Capture the cell that displays the provided text and extract its [x, y] central coordinate. 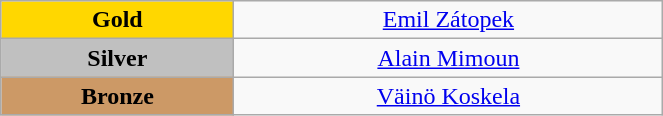
Bronze [118, 96]
Väinö Koskela [448, 96]
Gold [118, 20]
Emil Zátopek [448, 20]
Silver [118, 58]
Alain Mimoun [448, 58]
